Search for the cell housing the specified text and yield its [x, y] center coordinate. 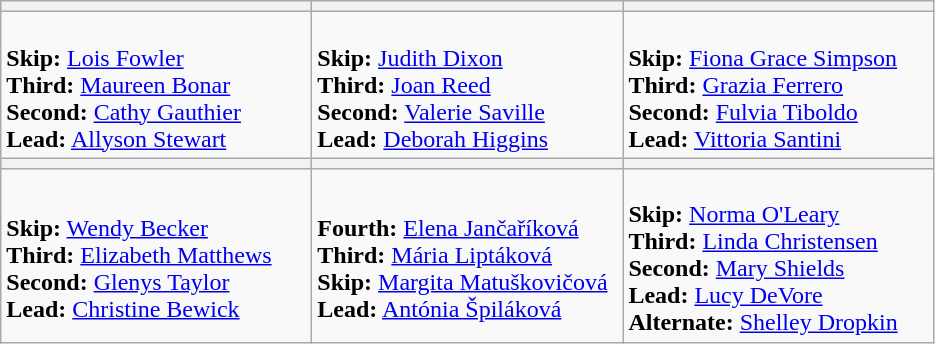
Skip: Lois Fowler Third: Maureen Bonar Second: Cathy Gauthier Lead: Allyson Stewart [156, 85]
Fourth: Elena Jančaříková Third: Mária Liptáková Skip: Margita Matuškovičová Lead: Antónia Špiláková [468, 256]
Skip: Norma O'Leary Third: Linda Christensen Second: Mary Shields Lead: Lucy DeVore Alternate: Shelley Dropkin [778, 256]
Skip: Judith Dixon Third: Joan Reed Second: Valerie Saville Lead: Deborah Higgins [468, 85]
Skip: Fiona Grace Simpson Third: Grazia Ferrero Second: Fulvia Tiboldo Lead: Vittoria Santini [778, 85]
Skip: Wendy Becker Third: Elizabeth Matthews Second: Glenys Taylor Lead: Christine Bewick [156, 256]
